Find where the given text appears and provide that cell's center as [X, Y] coordinate. 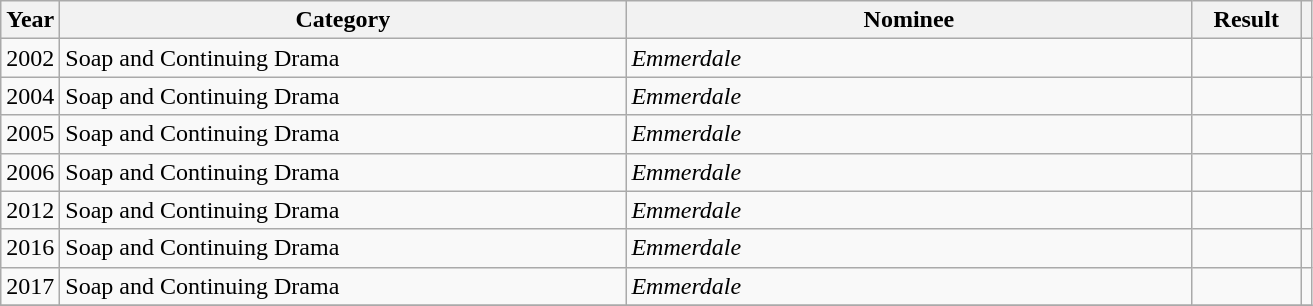
2006 [30, 172]
2012 [30, 210]
2016 [30, 248]
2017 [30, 286]
Category [343, 20]
2002 [30, 58]
2005 [30, 134]
Year [30, 20]
2004 [30, 96]
Nominee [909, 20]
Result [1246, 20]
